Determine the [X, Y] coordinate at the center of the cell enclosing the given text.  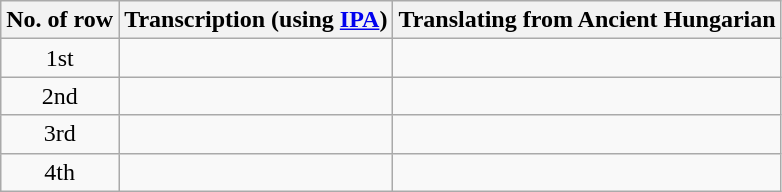
1st [60, 58]
Translating from Ancient Hungarian [587, 20]
Transcription (using IPA) [256, 20]
No. of row [60, 20]
3rd [60, 134]
4th [60, 172]
2nd [60, 96]
